Scan for the cell matching the given text and deliver its (x, y) coordinate at center. 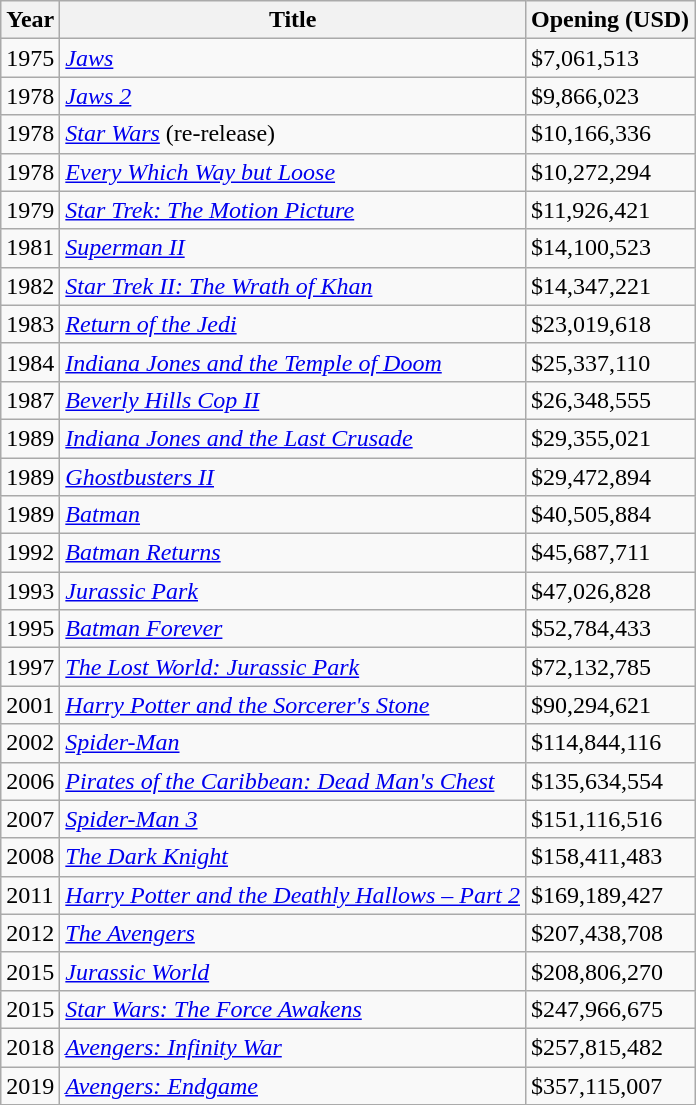
2002 (30, 743)
Title (293, 20)
Harry Potter and the Deathly Hallows – Part 2 (293, 895)
Return of the Jedi (293, 324)
Ghostbusters II (293, 477)
$208,806,270 (610, 971)
Batman Returns (293, 553)
Jurassic Park (293, 591)
1987 (30, 400)
Star Trek: The Motion Picture (293, 210)
$90,294,621 (610, 705)
$72,132,785 (610, 667)
Opening (USD) (610, 20)
$357,115,007 (610, 1085)
Harry Potter and the Sorcerer's Stone (293, 705)
$135,634,554 (610, 781)
$52,784,433 (610, 629)
$14,347,221 (610, 286)
2012 (30, 933)
Indiana Jones and the Last Crusade (293, 438)
The Lost World: Jurassic Park (293, 667)
$247,966,675 (610, 1009)
$169,189,427 (610, 895)
1975 (30, 58)
2007 (30, 819)
$14,100,523 (610, 248)
1984 (30, 362)
$257,815,482 (610, 1047)
$10,166,336 (610, 134)
Jurassic World (293, 971)
$10,272,294 (610, 172)
1982 (30, 286)
Avengers: Infinity War (293, 1047)
$158,411,483 (610, 857)
Every Which Way but Loose (293, 172)
1983 (30, 324)
Year (30, 20)
$47,026,828 (610, 591)
$29,355,021 (610, 438)
Indiana Jones and the Temple of Doom (293, 362)
Star Trek II: The Wrath of Khan (293, 286)
Batman Forever (293, 629)
Star Wars (re-release) (293, 134)
1993 (30, 591)
$9,866,023 (610, 96)
2008 (30, 857)
Jaws (293, 58)
$40,505,884 (610, 515)
1979 (30, 210)
$151,116,516 (610, 819)
The Avengers (293, 933)
2018 (30, 1047)
Spider-Man 3 (293, 819)
Batman (293, 515)
Pirates of the Caribbean: Dead Man's Chest (293, 781)
1992 (30, 553)
$45,687,711 (610, 553)
$26,348,555 (610, 400)
Jaws 2 (293, 96)
$23,019,618 (610, 324)
$207,438,708 (610, 933)
2011 (30, 895)
1981 (30, 248)
2001 (30, 705)
Spider-Man (293, 743)
$7,061,513 (610, 58)
Superman II (293, 248)
$114,844,116 (610, 743)
$11,926,421 (610, 210)
The Dark Knight (293, 857)
2006 (30, 781)
Avengers: Endgame (293, 1085)
2019 (30, 1085)
Star Wars: The Force Awakens (293, 1009)
$29,472,894 (610, 477)
1997 (30, 667)
$25,337,110 (610, 362)
Beverly Hills Cop II (293, 400)
1995 (30, 629)
